Scan for the cell matching the given text and deliver its (x, y) coordinate at center. 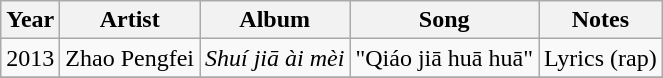
Song (444, 20)
Artist (130, 20)
Album (275, 20)
Lyrics (rap) (600, 58)
"Qiáo jiā huā huā" (444, 58)
Shuí jiā ài mèi (275, 58)
2013 (30, 58)
Year (30, 20)
Notes (600, 20)
Zhao Pengfei (130, 58)
